Provide the [X, Y] coordinate of the cell's center where the given text is located.  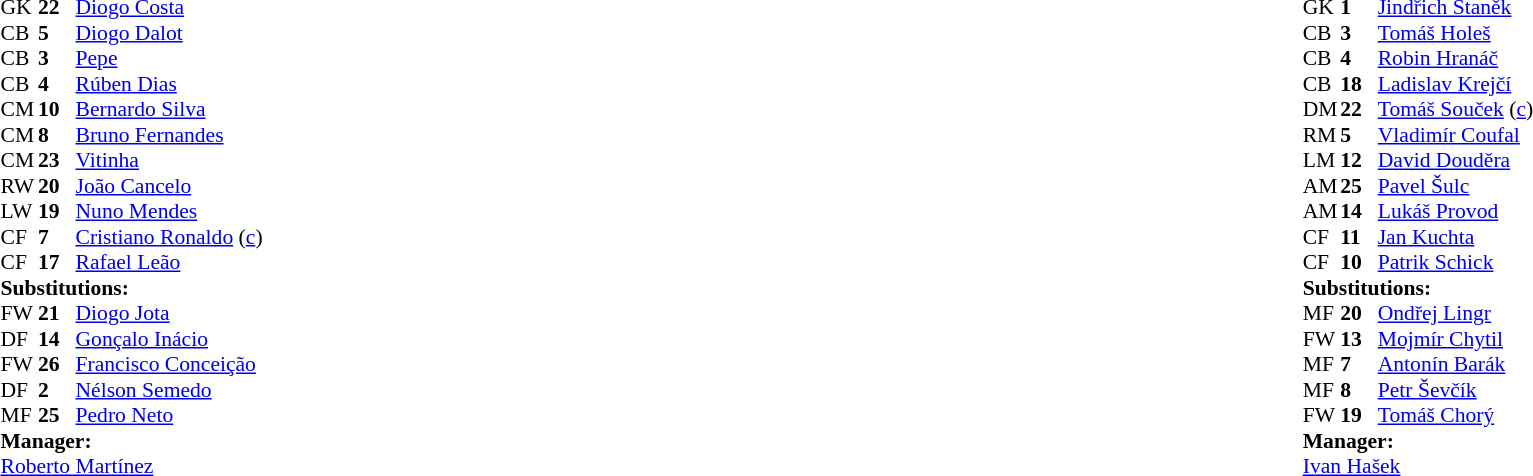
26 [57, 365]
Cristiano Ronaldo (c) [170, 237]
Rafael Leão [170, 263]
Manager: [131, 441]
RM [1322, 135]
23 [57, 161]
Bernardo Silva [170, 109]
Bruno Fernandes [170, 135]
Gonçalo Inácio [170, 339]
DM [1322, 109]
Nélson Semedo [170, 390]
Pepe [170, 59]
LM [1322, 161]
Pedro Neto [170, 415]
LW [19, 211]
22 [1359, 109]
13 [1359, 339]
João Cancelo [170, 186]
Francisco Conceição [170, 365]
Diogo Jota [170, 313]
Vitinha [170, 161]
11 [1359, 237]
RW [19, 186]
Diogo Dalot [170, 33]
17 [57, 263]
Substitutions: [131, 288]
Rúben Dias [170, 84]
2 [57, 390]
12 [1359, 161]
21 [57, 313]
Nuno Mendes [170, 211]
18 [1359, 84]
